Return [X, Y] of the center of cell containing provided text 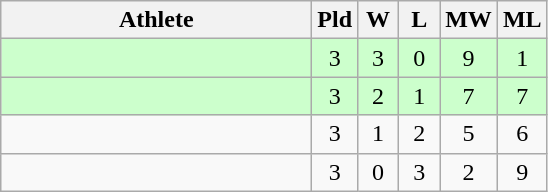
6 [522, 134]
MW [469, 20]
5 [469, 134]
L [420, 20]
Pld [335, 20]
Athlete [156, 20]
W [378, 20]
ML [522, 20]
